Output the (x, y) coordinate of the center of the cell containing the given text.  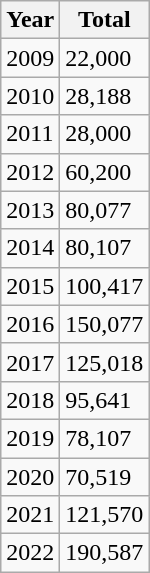
2022 (30, 553)
80,107 (104, 248)
2010 (30, 96)
190,587 (104, 553)
95,641 (104, 400)
150,077 (104, 324)
Total (104, 20)
70,519 (104, 477)
Year (30, 20)
78,107 (104, 438)
80,077 (104, 210)
2021 (30, 515)
28,000 (104, 134)
2014 (30, 248)
22,000 (104, 58)
121,570 (104, 515)
2017 (30, 362)
125,018 (104, 362)
2013 (30, 210)
2009 (30, 58)
2020 (30, 477)
60,200 (104, 172)
2012 (30, 172)
2015 (30, 286)
2016 (30, 324)
2018 (30, 400)
28,188 (104, 96)
2011 (30, 134)
100,417 (104, 286)
2019 (30, 438)
